For the text-containing cell, return its midpoint in [X, Y] coordinate format. 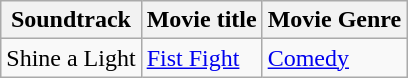
Comedy [334, 58]
Shine a Light [71, 58]
Movie Genre [334, 20]
Fist Fight [202, 58]
Soundtrack [71, 20]
Movie title [202, 20]
